Scan for the cell matching the given text and deliver its (x, y) coordinate at center. 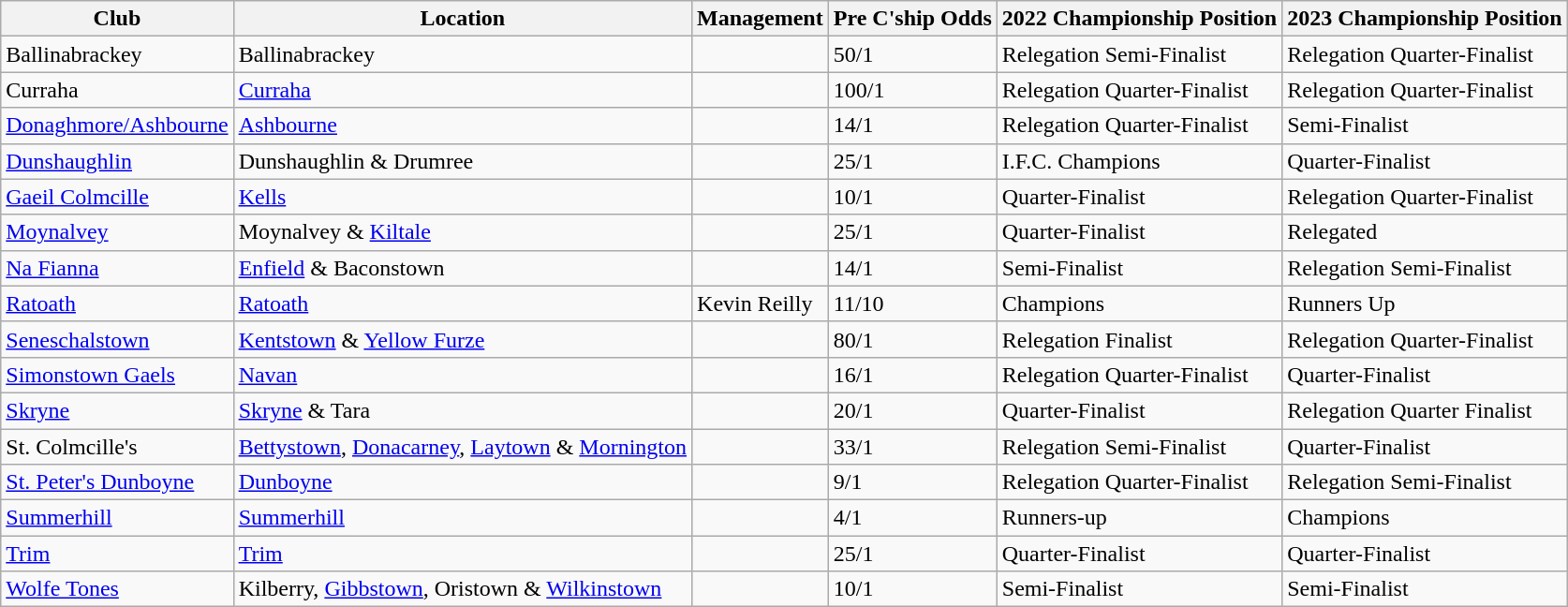
Simonstown Gaels (117, 375)
Ashbourne (463, 126)
Kells (463, 197)
Bettystown, Donacarney, Laytown & Mornington (463, 447)
Club (117, 19)
Dunshaughlin (117, 161)
Navan (463, 375)
Skryne (117, 410)
Wolfe Tones (117, 589)
Pre C'ship Odds (912, 19)
Relegated (1425, 232)
Dunboyne (463, 482)
9/1 (912, 482)
Relegation Quarter Finalist (1425, 410)
Seneschalstown (117, 339)
Dunshaughlin & Drumree (463, 161)
I.F.C. Champions (1139, 161)
Relegation Finalist (1139, 339)
Runners-up (1139, 518)
Skryne & Tara (463, 410)
Kevin Reilly (761, 303)
Na Fianna (117, 268)
Management (761, 19)
Location (463, 19)
Moynalvey (117, 232)
Runners Up (1425, 303)
Gaeil Colmcille (117, 197)
16/1 (912, 375)
Donaghmore/Ashbourne (117, 126)
50/1 (912, 54)
Moynalvey & Kiltale (463, 232)
4/1 (912, 518)
80/1 (912, 339)
Enfield & Baconstown (463, 268)
100/1 (912, 90)
33/1 (912, 447)
St. Colmcille's (117, 447)
11/10 (912, 303)
20/1 (912, 410)
2023 Championship Position (1425, 19)
2022 Championship Position (1139, 19)
St. Peter's Dunboyne (117, 482)
Kilberry, Gibbstown, Oristown & Wilkinstown (463, 589)
Kentstown & Yellow Furze (463, 339)
